Determine the (x, y) coordinate at the center of the cell enclosing the given text.  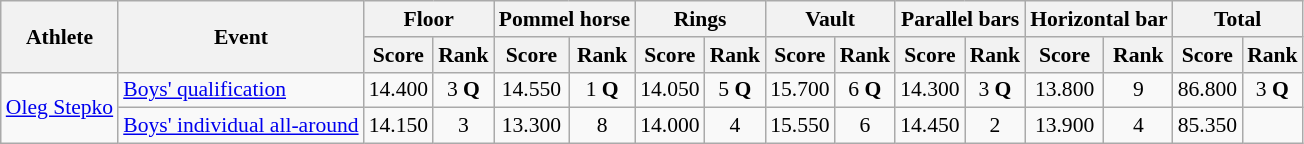
Total (1238, 19)
13.300 (532, 126)
14.000 (670, 126)
14.550 (532, 90)
8 (602, 126)
Athlete (60, 36)
Vault (830, 19)
86.800 (1208, 90)
14.400 (398, 90)
15.550 (800, 126)
Event (240, 36)
6 (866, 126)
6 Q (866, 90)
9 (1138, 90)
14.300 (930, 90)
Parallel bars (960, 19)
14.450 (930, 126)
3 (464, 126)
Pommel horse (564, 19)
1 Q (602, 90)
13.800 (1064, 90)
5 Q (736, 90)
14.050 (670, 90)
Rings (700, 19)
14.150 (398, 126)
85.350 (1208, 126)
Oleg Stepko (60, 108)
13.900 (1064, 126)
Horizontal bar (1098, 19)
2 (996, 126)
Boys' individual all-around (240, 126)
Boys' qualification (240, 90)
15.700 (800, 90)
Floor (429, 19)
